Identify which cell holds the provided text, then report its (x, y) central coordinate. 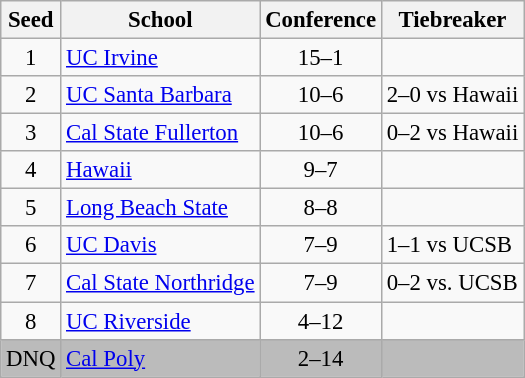
1 (31, 58)
15–1 (321, 58)
0–2 vs Hawaii (452, 133)
6 (31, 245)
Hawaii (160, 170)
5 (31, 208)
8 (31, 321)
Seed (31, 20)
UC Santa Barbara (160, 95)
DNQ (31, 358)
4 (31, 170)
UC Davis (160, 245)
Tiebreaker (452, 20)
0–2 vs. UCSB (452, 283)
2 (31, 95)
2–0 vs Hawaii (452, 95)
Cal Poly (160, 358)
Long Beach State (160, 208)
Cal State Fullerton (160, 133)
Conference (321, 20)
3 (31, 133)
UC Riverside (160, 321)
School (160, 20)
1–1 vs UCSB (452, 245)
4–12 (321, 321)
UC Irvine (160, 58)
Cal State Northridge (160, 283)
8–8 (321, 208)
2–14 (321, 358)
7 (31, 283)
9–7 (321, 170)
